Pinpoint the cell where the given text exists, returning its [X, Y] midpoint coordinate. 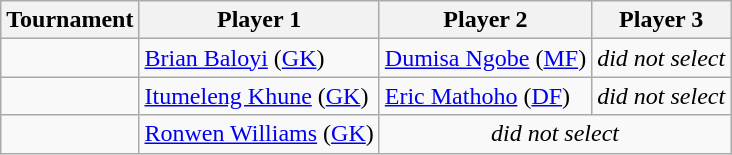
Tournament [70, 20]
Player 1 [259, 20]
Brian Baloyi (GK) [259, 58]
Player 2 [485, 20]
Itumeleng Khune (GK) [259, 96]
Dumisa Ngobe (MF) [485, 58]
Ronwen Williams (GK) [259, 134]
Player 3 [662, 20]
Eric Mathoho (DF) [485, 96]
